Search for the cell housing the specified text and yield its (x, y) center coordinate. 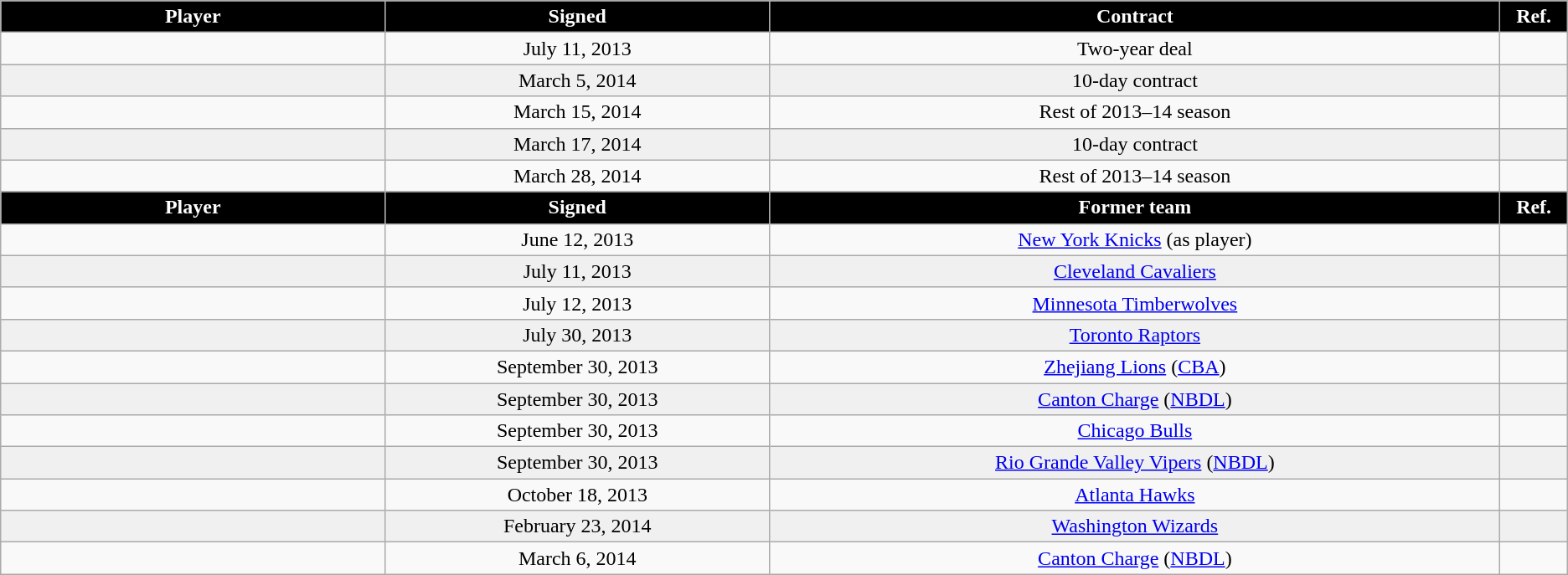
July 30, 2013 (578, 335)
Toronto Raptors (1135, 335)
Contract (1135, 17)
New York Knicks (as player) (1135, 239)
July 12, 2013 (578, 303)
Chicago Bulls (1135, 431)
June 12, 2013 (578, 239)
March 15, 2014 (578, 112)
February 23, 2014 (578, 526)
Cleveland Cavaliers (1135, 271)
Former team (1135, 208)
Minnesota Timberwolves (1135, 303)
Two-year deal (1135, 49)
Rio Grande Valley Vipers (NBDL) (1135, 463)
March 28, 2014 (578, 176)
March 5, 2014 (578, 80)
Atlanta Hawks (1135, 495)
March 6, 2014 (578, 558)
Washington Wizards (1135, 526)
October 18, 2013 (578, 495)
March 17, 2014 (578, 144)
Zhejiang Lions (CBA) (1135, 367)
